Return [x, y] of the center of cell containing provided text 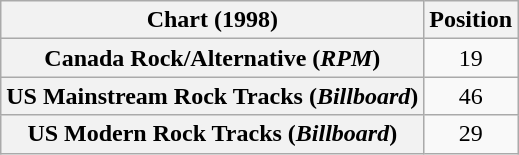
Position [471, 20]
US Modern Rock Tracks (Billboard) [212, 134]
Canada Rock/Alternative (RPM) [212, 58]
46 [471, 96]
Chart (1998) [212, 20]
29 [471, 134]
19 [471, 58]
US Mainstream Rock Tracks (Billboard) [212, 96]
